Determine the [x, y] coordinate at the center of the cell enclosing the given text.  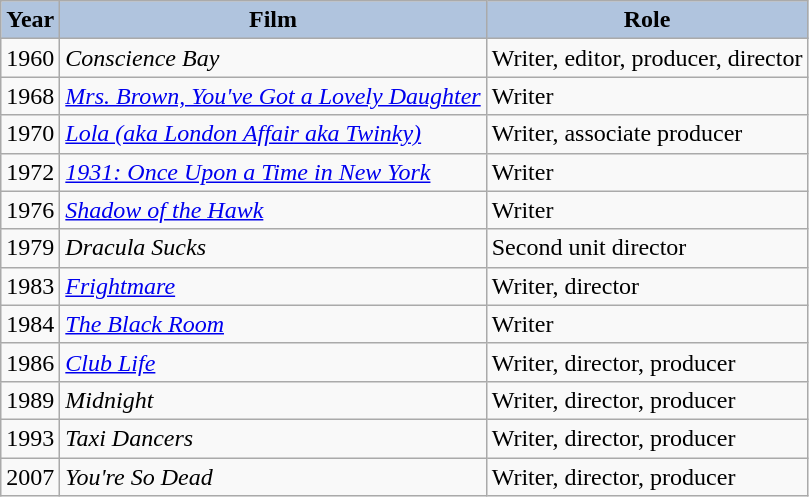
1976 [30, 210]
1983 [30, 286]
2007 [30, 477]
1984 [30, 324]
1931: Once Upon a Time in New York [273, 172]
Frightmare [273, 286]
You're So Dead [273, 477]
1968 [30, 96]
Conscience Bay [273, 58]
1972 [30, 172]
1960 [30, 58]
Film [273, 20]
The Black Room [273, 324]
1993 [30, 438]
Club Life [273, 362]
Dracula Sucks [273, 248]
Lola (aka London Affair aka Twinky) [273, 134]
1986 [30, 362]
Taxi Dancers [273, 438]
Mrs. Brown, You've Got a Lovely Daughter [273, 96]
Shadow of the Hawk [273, 210]
Writer, associate producer [647, 134]
Writer, director [647, 286]
Year [30, 20]
1979 [30, 248]
Second unit director [647, 248]
Writer, editor, producer, director [647, 58]
1989 [30, 400]
Role [647, 20]
Midnight [273, 400]
1970 [30, 134]
